Pinpoint the cell where the given text exists, returning its (x, y) midpoint coordinate. 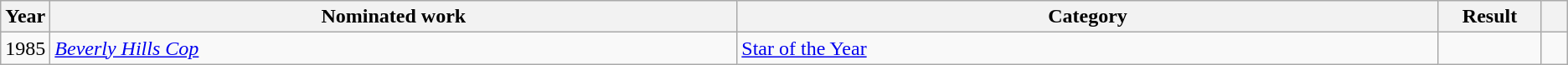
Star of the Year (1087, 48)
Category (1087, 17)
1985 (25, 48)
Year (25, 17)
Nominated work (394, 17)
Beverly Hills Cop (394, 48)
Result (1489, 17)
